Return [X, Y] of the center of cell containing provided text 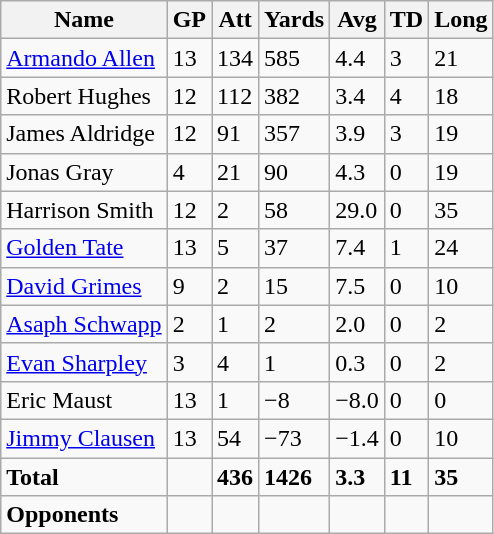
4.4 [358, 58]
112 [236, 96]
Opponents [84, 515]
Yards [294, 20]
24 [461, 248]
11 [406, 477]
7.5 [358, 286]
Harrison Smith [84, 210]
Name [84, 20]
Avg [358, 20]
1426 [294, 477]
TD [406, 20]
3.3 [358, 477]
90 [294, 172]
585 [294, 58]
James Aldridge [84, 134]
29.0 [358, 210]
−8 [294, 400]
37 [294, 248]
4.3 [358, 172]
Jimmy Clausen [84, 438]
54 [236, 438]
7.4 [358, 248]
3.4 [358, 96]
91 [236, 134]
Golden Tate [84, 248]
5 [236, 248]
Eric Maust [84, 400]
Att [236, 20]
−8.0 [358, 400]
58 [294, 210]
David Grimes [84, 286]
357 [294, 134]
3.9 [358, 134]
0.3 [358, 362]
Asaph Schwapp [84, 324]
Armando Allen [84, 58]
Total [84, 477]
18 [461, 96]
Robert Hughes [84, 96]
2.0 [358, 324]
Jonas Gray [84, 172]
134 [236, 58]
GP [189, 20]
15 [294, 286]
Evan Sharpley [84, 362]
−73 [294, 438]
9 [189, 286]
−1.4 [358, 438]
436 [236, 477]
Long [461, 20]
382 [294, 96]
